Extract the (x, y) coordinate from the center of the cell holding the provided text.  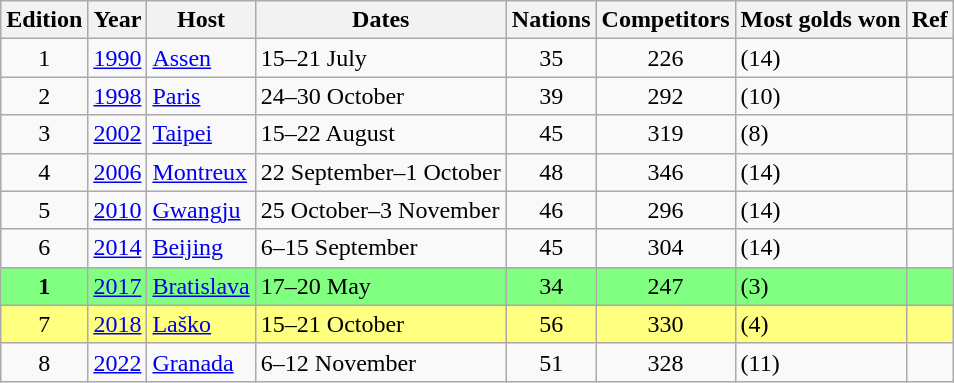
330 (666, 324)
Host (201, 20)
2014 (118, 248)
Granada (201, 362)
Competitors (666, 20)
22 September–1 October (380, 172)
Bratislava (201, 286)
Ref (930, 20)
6–12 November (380, 362)
(11) (820, 362)
15–21 October (380, 324)
226 (666, 58)
Beijing (201, 248)
328 (666, 362)
304 (666, 248)
2006 (118, 172)
24–30 October (380, 96)
Laško (201, 324)
7 (44, 324)
Gwangju (201, 210)
34 (551, 286)
Paris (201, 96)
Assen (201, 58)
247 (666, 286)
56 (551, 324)
319 (666, 134)
35 (551, 58)
Most golds won (820, 20)
2002 (118, 134)
292 (666, 96)
15–22 August (380, 134)
1998 (118, 96)
17–20 May (380, 286)
4 (44, 172)
2010 (118, 210)
(8) (820, 134)
Dates (380, 20)
Taipei (201, 134)
46 (551, 210)
2022 (118, 362)
(10) (820, 96)
8 (44, 362)
Edition (44, 20)
5 (44, 210)
51 (551, 362)
2018 (118, 324)
Montreux (201, 172)
25 October–3 November (380, 210)
15–21 July (380, 58)
(3) (820, 286)
6–15 September (380, 248)
39 (551, 96)
2017 (118, 286)
48 (551, 172)
6 (44, 248)
Nations (551, 20)
2 (44, 96)
3 (44, 134)
296 (666, 210)
346 (666, 172)
Year (118, 20)
(4) (820, 324)
1990 (118, 58)
